Search for the cell housing the specified text and yield its [X, Y] center coordinate. 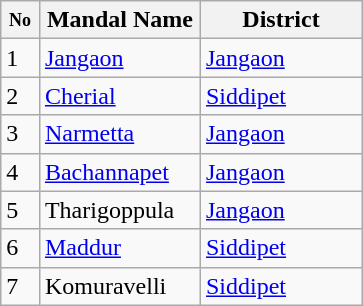
Maddur [120, 248]
Mandal Name [120, 20]
District [280, 20]
No [20, 20]
Komuravelli [120, 286]
6 [20, 248]
2 [20, 96]
7 [20, 286]
4 [20, 172]
5 [20, 210]
1 [20, 58]
Narmetta [120, 134]
Bachannapet [120, 172]
Tharigoppula [120, 210]
Cherial [120, 96]
3 [20, 134]
